Identify which cell holds the provided text, then report its (X, Y) central coordinate. 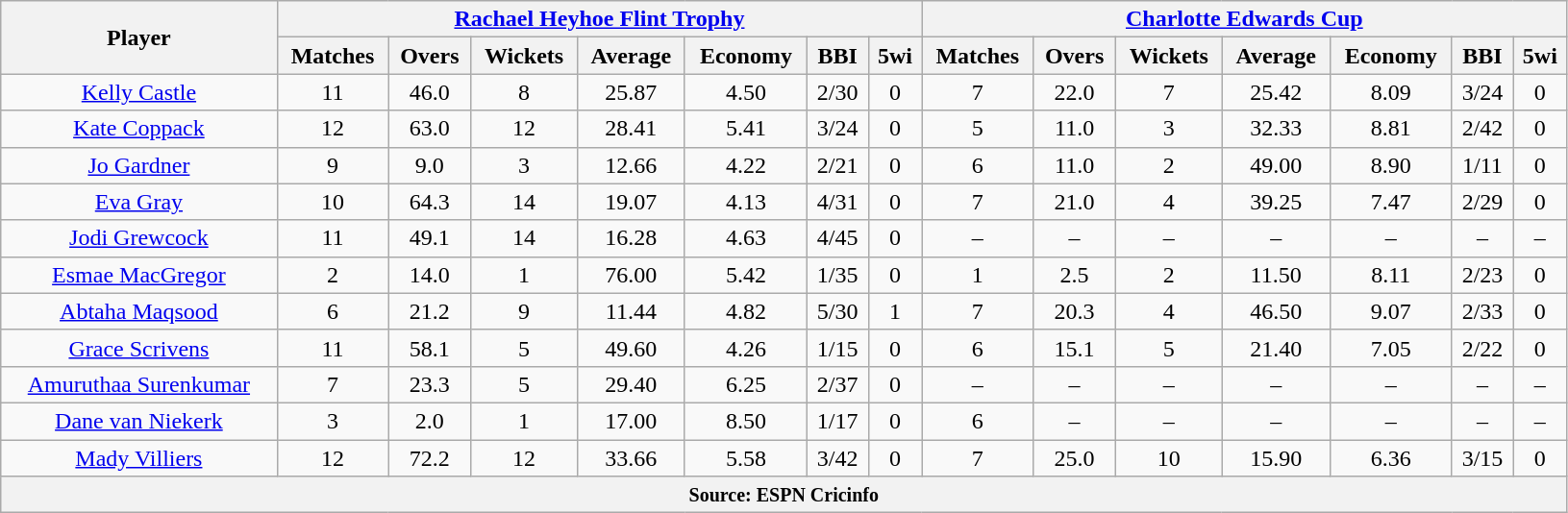
17.00 (631, 421)
58.1 (430, 348)
4.26 (746, 348)
8 (525, 92)
1/17 (837, 421)
Jodi Grewcock (138, 238)
1/35 (837, 275)
Charlotte Edwards Cup (1244, 19)
6.36 (1390, 458)
15.90 (1276, 458)
11.50 (1276, 275)
29.40 (631, 384)
76.00 (631, 275)
8.50 (746, 421)
2/42 (1482, 129)
46.50 (1276, 311)
25.87 (631, 92)
Amuruthaa Surenkumar (138, 384)
5.41 (746, 129)
11.44 (631, 311)
Rachael Heyhoe Flint Trophy (600, 19)
64.3 (430, 202)
Player (138, 37)
25.42 (1276, 92)
6.25 (746, 384)
8.90 (1390, 165)
2.5 (1075, 275)
2.0 (430, 421)
21.2 (430, 311)
15.1 (1075, 348)
Jo Gardner (138, 165)
4/31 (837, 202)
32.33 (1276, 129)
2/21 (837, 165)
4/45 (837, 238)
8.09 (1390, 92)
3/42 (837, 458)
Dane van Niekerk (138, 421)
4.82 (746, 311)
12.66 (631, 165)
1/11 (1482, 165)
72.2 (430, 458)
63.0 (430, 129)
Mady Villiers (138, 458)
9.0 (430, 165)
5.42 (746, 275)
2/22 (1482, 348)
Source: ESPN Cricinfo (784, 495)
2/29 (1482, 202)
3/15 (1482, 458)
20.3 (1075, 311)
9.07 (1390, 311)
28.41 (631, 129)
22.0 (1075, 92)
7.47 (1390, 202)
Grace Scrivens (138, 348)
2/23 (1482, 275)
2/33 (1482, 311)
Esmae MacGregor (138, 275)
Kelly Castle (138, 92)
4.50 (746, 92)
49.60 (631, 348)
7.05 (1390, 348)
25.0 (1075, 458)
Eva Gray (138, 202)
46.0 (430, 92)
49.00 (1276, 165)
5.58 (746, 458)
4.22 (746, 165)
2/37 (837, 384)
Kate Coppack (138, 129)
21.0 (1075, 202)
8.81 (1390, 129)
19.07 (631, 202)
5/30 (837, 311)
49.1 (430, 238)
1/15 (837, 348)
8.11 (1390, 275)
14.0 (430, 275)
4.63 (746, 238)
2/30 (837, 92)
Abtaha Maqsood (138, 311)
16.28 (631, 238)
4.13 (746, 202)
39.25 (1276, 202)
21.40 (1276, 348)
23.3 (430, 384)
33.66 (631, 458)
